Capture the cell that displays the provided text and extract its [X, Y] central coordinate. 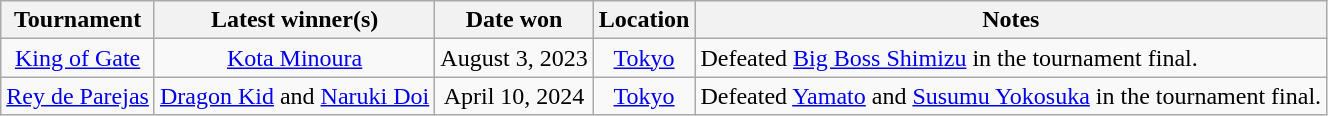
August 3, 2023 [514, 58]
Date won [514, 20]
Dragon Kid and Naruki Doi [294, 96]
Location [644, 20]
Rey de Parejas [78, 96]
April 10, 2024 [514, 96]
Defeated Big Boss Shimizu in the tournament final. [1011, 58]
Kota Minoura [294, 58]
King of Gate [78, 58]
Tournament [78, 20]
Notes [1011, 20]
Latest winner(s) [294, 20]
Defeated Yamato and Susumu Yokosuka in the tournament final. [1011, 96]
